Extract the (X, Y) coordinate from the center of the cell holding the provided text.  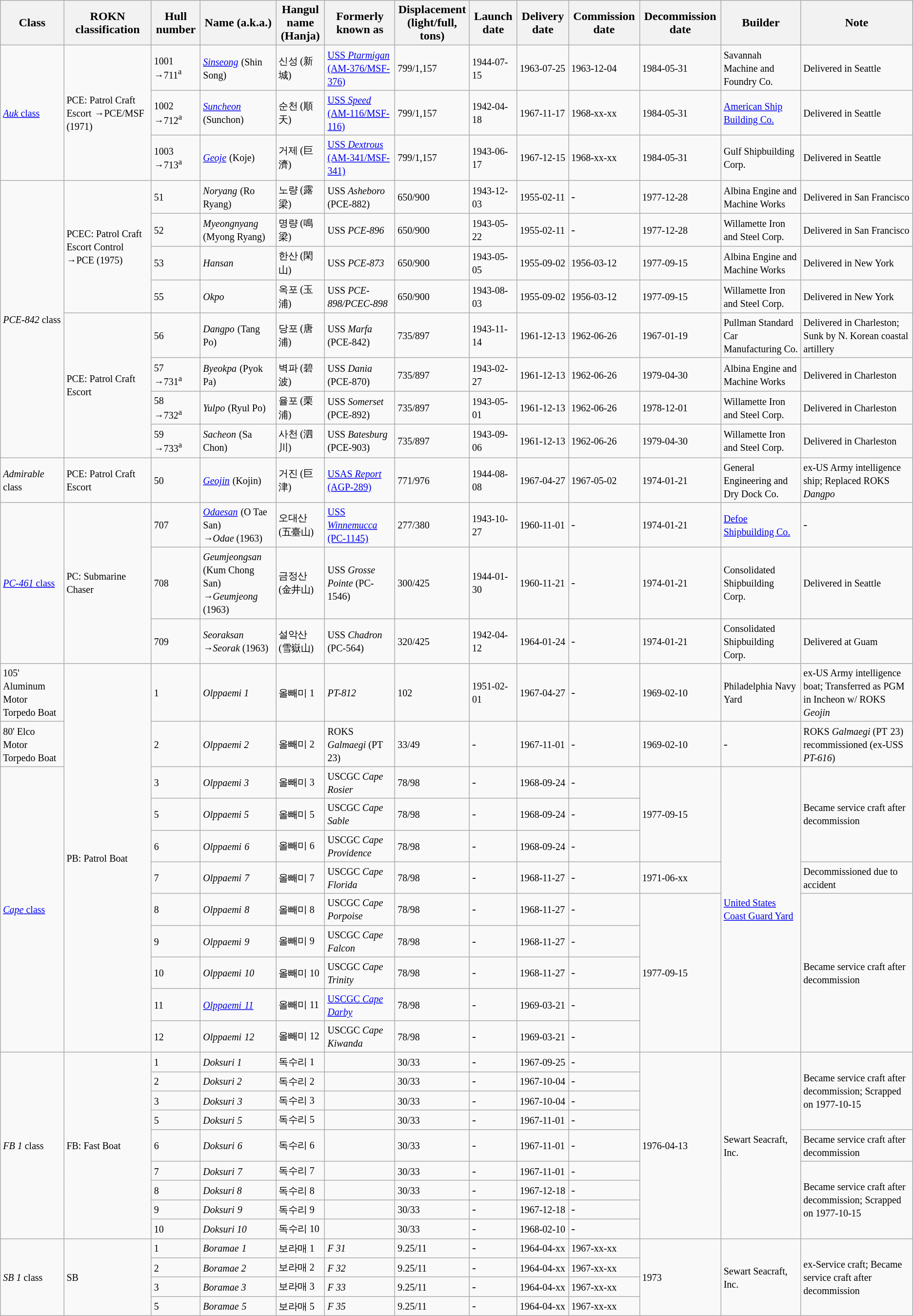
신성 (新城) (300, 68)
Builder (761, 23)
Doksuri 1 (238, 1062)
1943-10-27 (494, 525)
1943-05-05 (494, 263)
SB 1 class (32, 1277)
1942-04-18 (494, 113)
1964-01-24 (543, 641)
USCGC Cape Falcon (360, 941)
1971-06-xx (680, 877)
PCEC: Patrol Craft Escort Control→PCE (1975) (107, 246)
Geojin (Kojin) (238, 480)
Doksuri 8 (238, 1190)
USAS Report (AGP-289) (360, 480)
53 (176, 263)
USS PCE-873 (360, 263)
Myeongnyang (Myong Ryang) (238, 230)
Class (32, 23)
독수리 2 (300, 1081)
순천 (順天) (300, 113)
PCE: Patrol Craft Escort →PCE/MSF (1971) (107, 113)
1960-11-21 (543, 583)
Olppaemi 2 (238, 744)
Delivery date (543, 23)
102 (432, 693)
USCGC Cape Rosier (360, 783)
Hull number (176, 23)
59→733a (176, 441)
사천 (泗川) (300, 441)
277/380 (432, 525)
1973 (680, 1277)
58→732a (176, 407)
Olppaemi 8 (238, 910)
Delivered in Charleston; Sunk by N. Korean coastal artillery (856, 335)
709 (176, 641)
Commission date (604, 23)
명량 (鳴梁) (300, 230)
1963-12-04 (604, 68)
Decommissioned due to accident (856, 877)
320/425 (432, 641)
PB: Patrol Boat (107, 858)
올빼미 6 (300, 846)
Olppaemi 11 (238, 1004)
율포 (栗浦) (300, 407)
ROKS Galmaegi (PT 23) recommissioned (ex-USS PT-616) (856, 744)
설악산 (雪嶽山) (300, 641)
Sinseong (Shin Song) (238, 68)
ex-Service craft; Became service craft after decommission (856, 1277)
1968-02-10 (543, 1229)
80' Elco Motor Torpedo Boat (32, 744)
FB: Fast Boat (107, 1145)
33/49 (432, 744)
Note (856, 23)
771/976 (432, 480)
1976-04-13 (680, 1145)
Boramae 2 (238, 1268)
United States Coast Guard Yard (761, 910)
올빼미 8 (300, 910)
노량 (露梁) (300, 197)
PC-461 class (32, 583)
오대산 (五臺山) (300, 525)
Olppaemi 1 (238, 693)
USCGC Cape Porpoise (360, 910)
50 (176, 480)
Boramae 1 (238, 1248)
51 (176, 197)
PT-812 (360, 693)
Doksuri 5 (238, 1120)
USCGC Cape Florida (360, 877)
올빼미 10 (300, 973)
1967-11-17 (543, 113)
Okpo (238, 296)
USS Ptarmigan (AM-376/MSF-376) (360, 68)
Auk class (32, 113)
Hangul name(Hanja) (300, 23)
General Engineering and Dry Dock Co. (761, 480)
독수리 5 (300, 1120)
1943-05-01 (494, 407)
독수리 7 (300, 1171)
올빼미 7 (300, 877)
1967-12-15 (543, 158)
독수리 10 (300, 1229)
USS Chadron (PC-564) (360, 641)
Byeokpa (Pyok Pa) (238, 374)
Doksuri 3 (238, 1101)
1944-08-08 (494, 480)
USS Batesburg (PCE-903) (360, 441)
USCGC Cape Sable (360, 814)
707 (176, 525)
올빼미 5 (300, 814)
PCE-842 class (32, 319)
56 (176, 335)
1943-02-27 (494, 374)
Delivered at Guam (856, 641)
ROKN classification (107, 23)
1967-01-19 (680, 335)
독수리 9 (300, 1210)
독수리 3 (300, 1101)
708 (176, 583)
Olppaemi 10 (238, 973)
1943-08-03 (494, 296)
FB 1 class (32, 1145)
1943-06-17 (494, 158)
USS PCE-898/PCEC-898 (360, 296)
USS Winnemucca (PC-1145) (360, 525)
당포 (唐浦) (300, 335)
1943-09-06 (494, 441)
Doksuri 10 (238, 1229)
1943-12-03 (494, 197)
1942-04-12 (494, 641)
57→731a (176, 374)
Doksuri 7 (238, 1171)
Olppaemi 12 (238, 1036)
USS Asheboro (PCE-882) (360, 197)
Olppaemi 5 (238, 814)
Geoje (Koje) (238, 158)
Noryang (Ro Ryang) (238, 197)
보라매 5 (300, 1306)
Olppaemi 9 (238, 941)
USS Speed (AM-116/MSF-116) (360, 113)
올빼미 9 (300, 941)
독수리 8 (300, 1190)
거진 (巨津) (300, 480)
American Ship Building Co. (761, 113)
옥포 (玉浦) (300, 296)
벽파 (碧波) (300, 374)
보라매 2 (300, 1268)
올빼미 2 (300, 744)
독수리 6 (300, 1146)
Yulpo (Ryul Po) (238, 407)
11 (176, 1004)
Sacheon (Sa Chon) (238, 441)
Launch date (494, 23)
Defoe Shipbuilding Co. (761, 525)
올빼미 1 (300, 693)
Gulf Shipbuilding Corp. (761, 158)
Geumjeongsan (Kum Chong San)→Geumjeong (1963) (238, 583)
Olppaemi 3 (238, 783)
1943-05-22 (494, 230)
독수리 1 (300, 1062)
Pullman Standard Car Manufacturing Co. (761, 335)
1002→712a (176, 113)
1001→711a (176, 68)
Olppaemi 6 (238, 846)
F 35 (360, 1306)
Boramae 5 (238, 1306)
F 31 (360, 1248)
Savannah Machine and Foundry Co. (761, 68)
ex-US Army intelligence ship; Replaced ROKS Dangpo (856, 480)
USS Marfa (PCE-842) (360, 335)
보라매 1 (300, 1248)
SB (107, 1277)
USCGC Cape Darby (360, 1004)
1951-02-01 (494, 693)
F 32 (360, 1268)
Seoraksan→Seorak (1963) (238, 641)
Admirable class (32, 480)
올빼미 11 (300, 1004)
USS Somerset (PCE-892) (360, 407)
USS PCE-896 (360, 230)
Doksuri 9 (238, 1210)
한산 (閑山) (300, 263)
PC: Submarine Chaser (107, 583)
USS Dania (PCE-870) (360, 374)
올빼미 3 (300, 783)
Formerly known as (360, 23)
거제 (巨濟) (300, 158)
12 (176, 1036)
1003→713a (176, 158)
Olppaemi 7 (238, 877)
Suncheon (Sunchon) (238, 113)
105' Aluminum Motor Torpedo Boat (32, 693)
1978-12-01 (680, 407)
ROKS Galmaegi (PT 23) (360, 744)
1944-01-30 (494, 583)
Hansan (238, 263)
USCGC Cape Kiwanda (360, 1036)
Cape class (32, 910)
1967-05-02 (604, 480)
52 (176, 230)
Philadelphia Navy Yard (761, 693)
Odaesan (O Tae San)→Odae (1963) (238, 525)
Doksuri 6 (238, 1146)
300/425 (432, 583)
보라매 3 (300, 1287)
F 33 (360, 1287)
Displacement(light/full, tons) (432, 23)
USCGC Cape Trinity (360, 973)
Doksuri 2 (238, 1081)
USS Grosse Pointe (PC-1546) (360, 583)
올빼미 12 (300, 1036)
Dangpo (Tang Po) (238, 335)
USS Dextrous (AM-341/MSF-341) (360, 158)
1944-07-15 (494, 68)
Name (a.k.a.) (238, 23)
1963-07-25 (543, 68)
55 (176, 296)
1960-11-01 (543, 525)
Boramae 3 (238, 1287)
Decommission date (680, 23)
금정산 (金井山) (300, 583)
1967-09-25 (543, 1062)
1943-11-14 (494, 335)
USCGC Cape Providence (360, 846)
ex-US Army intelligence boat; Transferred as PGM in Incheon w/ ROKS Geojin (856, 693)
